Extract the [X, Y] coordinate from the center of the cell holding the provided text.  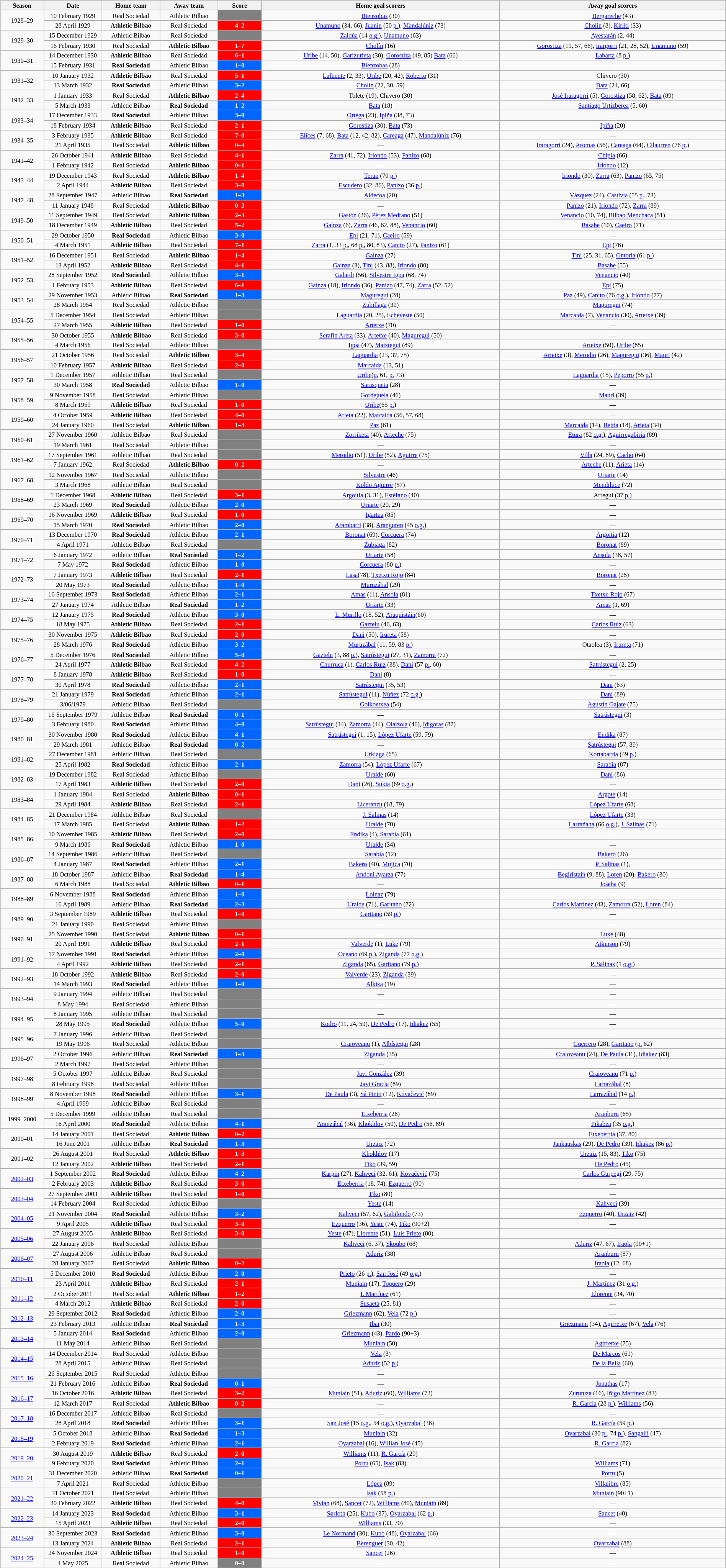
4 April 1992 [73, 964]
8 March 1959 [73, 405]
Vivian (68), Sancet (72), Williams (80), Muniain (89) [381, 1503]
20 April 1991 [73, 944]
Churruca (1), Carlos Ruiz (38), Dani (57 p., 60) [381, 664]
Zurutuza (16), Iñigo Martínez (83) [613, 1393]
1980–81 [22, 739]
Muniain (32) [381, 1433]
3 March 1968 [73, 485]
29 November 1953 [73, 295]
2010–11 [22, 1278]
2021–22 [22, 1498]
Arteche (11), Arieta (14) [613, 465]
Cholín (16) [381, 45]
8 January 1978 [73, 674]
13 January 2024 [73, 1543]
Bienzobas (28) [381, 65]
Bata (18) [381, 105]
Aduriz (52 p.) [381, 1363]
Vázquez (24), Castivia (55 p., 73) [613, 195]
1961–62 [22, 460]
1956–57 [22, 360]
13 December 1970 [73, 534]
15 December 1929 [73, 35]
1993–94 [22, 999]
Paz (49), Canito (76 o.g.), Iriondo (77) [613, 295]
Kodro (11, 24, 59), De Pedro (17), Idiakez (55) [381, 1024]
Urzaiz (15, 83), Tiko (75) [613, 1153]
Carlos Gurpegi (29, 75) [613, 1173]
1997–98 [22, 1078]
1941–42 [22, 160]
14 January 2001 [73, 1134]
1955–56 [22, 340]
1 January 1984 [73, 794]
Argote (14) [613, 794]
1985–86 [22, 839]
Away team [189, 5]
17 April 1983 [73, 784]
Satrústegui (14), Zamorra (44), Olaizola (46), Idígoras (87) [381, 724]
2 October 1996 [73, 1054]
23 February 2013 [73, 1323]
Bata (24, 66) [613, 85]
4 October 1959 [73, 415]
Prieto (26 p.), San José (49 o.g.) [381, 1273]
Season [22, 5]
Urzaiz (72) [381, 1144]
R. García (82) [613, 1443]
12 January 1975 [73, 614]
26 August 2001 [73, 1153]
P. Salinas (1), [613, 864]
Susaeta (25, 81) [381, 1303]
9 April 2005 [73, 1223]
31 October 2021 [73, 1493]
15 March 1970 [73, 524]
Ibai (30) [381, 1323]
Basabe (55) [613, 265]
Larrazábal (14 p.) [613, 1094]
1959–60 [22, 419]
Gastón (26), Pérez Medrano (51) [381, 215]
28 January 2007 [73, 1263]
2018–19 [22, 1438]
4 March 1951 [73, 245]
28 April 1929 [73, 25]
1 December 1957 [73, 375]
31 December 2020 [73, 1473]
10 November 1985 [73, 834]
Griezmann (34), Agirretxe (67), Vela (76) [613, 1323]
1983–84 [22, 799]
Karpin (27), Kahveci (32, 61), Kovačević (75) [381, 1173]
1–7 [240, 45]
Maguregui (28) [381, 295]
3 February 1935 [73, 135]
Marcaida (13, 51) [381, 365]
1954–55 [22, 320]
29 March 1981 [73, 744]
1 September 2002 [73, 1173]
López Ufarte (68) [613, 804]
20 February 2022 [73, 1503]
Arieta (22), Marcaida (56, 57, 68) [381, 415]
Jankauskas (29), De Pedro (39), Idiakez (86 p.) [613, 1144]
26 September 2015 [73, 1373]
18 October 1992 [73, 974]
4 March 1956 [73, 345]
1970–71 [22, 539]
27 January 1974 [73, 604]
Oyarzabal (16), Willian José (45) [381, 1443]
Sarabia (12) [381, 854]
Igartua (85) [381, 514]
2003–04 [22, 1198]
0–4 [240, 145]
14 December 2014 [73, 1353]
Mendiluce (72) [613, 485]
17 September 1961 [73, 455]
3/06/1979 [73, 704]
16 April 1989 [73, 904]
28 September 1947 [73, 195]
18 February 1934 [73, 125]
Uriarte (33) [381, 604]
Joseba (9) [613, 884]
Ziganda (65), Garitano (79 p.) [381, 964]
Muruzábal (29) [381, 584]
1960–61 [22, 439]
Agirretxe (75) [613, 1343]
J. Martínez (31 o.g.) [613, 1283]
18 December 1949 [73, 225]
Ezquerro (36), Yeste (74), Tiko (90+2) [381, 1223]
Amas (1, 69) [613, 604]
Home goal scorers [381, 5]
2001–02 [22, 1158]
2000–01 [22, 1139]
Galardi (56), Silvestre Igoa (68, 74) [381, 275]
Satrústegui (35, 53) [381, 684]
2022–23 [22, 1518]
21 February 2016 [73, 1383]
6 November 1988 [73, 894]
Craioveanu (24), De Paula (31), Idiakez (83) [613, 1054]
6 March 1988 [73, 884]
Ezquerro (40), Urzaiz (42) [613, 1213]
17 December 1933 [73, 115]
Serafín Areta (33), Artetxe (40), Maguregui (50) [381, 335]
12 November 1967 [73, 475]
Boronat (89) [613, 544]
1 January 1933 [73, 95]
Satrústegui (57, 89) [613, 744]
1990–91 [22, 939]
1984–85 [22, 819]
1953–54 [22, 300]
1933–34 [22, 120]
Carlos Ruiz (63) [613, 624]
Uriarte (14) [613, 475]
15 April 2023 [73, 1523]
1994–95 [22, 1019]
2023–24 [22, 1538]
Date [73, 5]
11 May 2014 [73, 1343]
Uralde (60) [381, 774]
Merodio (51), Uribe (52), Aguirre (75) [381, 455]
2012–13 [22, 1318]
19 December 1943 [73, 175]
Aldecoa (20) [381, 195]
5 October 1997 [73, 1073]
26 October 1941 [73, 155]
Zaldúa (14 o.g.), Unamuno (63) [381, 35]
Elices (7, 68), Bata (12, 42, 82), Careaga (47), Mandalúniz (76) [381, 135]
Oyarzabal (30 p., 74 p.), Sangalli (47) [613, 1433]
Etura (82 o.g.), Aguirregabiria (89) [613, 434]
Gaínza (3), Tini (43, 88), Iriondo (80) [381, 265]
De Pedro (45) [613, 1163]
2014–15 [22, 1358]
1996–97 [22, 1058]
Bienzobas (30) [381, 15]
Aranburu (87) [613, 1253]
Marcaida (7), Venancio (30), Artetxe (39) [613, 315]
López Ufarte (33) [613, 814]
Aranzábal (36), Khokhlov (50), De Pedro (56, 89) [381, 1124]
2002–03 [22, 1178]
2020–21 [22, 1478]
Uriarte (20, 29) [381, 505]
1979–80 [22, 719]
Oceano (69 p.), Ziganda (77 o.g.) [381, 954]
Larrañaha (66 o.g.), J. Salinas (71) [613, 824]
Muniain (51), Aduriz (60), Williams (72) [381, 1393]
L. Murillo (18, 52), Araquistáin(60) [381, 614]
28 March 1954 [73, 305]
Loinaz (79) [381, 894]
Griezmann (43), Pardo (90+3) [381, 1333]
Sarabia (87) [613, 764]
13 April 1952 [73, 265]
2016–17 [22, 1398]
Le Normand (30), Kubo (48), Oyarzabal (66) [381, 1533]
1931–32 [22, 80]
Goikoetxea (54) [381, 704]
25 November 1990 [73, 934]
Paz (61) [381, 424]
7 January 1996 [73, 1034]
21 December 1984 [73, 814]
3 February 1980 [73, 724]
1982–83 [22, 779]
Uribe(65 p.) [381, 405]
2024–25 [22, 1558]
21 January 1979 [73, 694]
Endika (87) [613, 734]
23 April 2011 [73, 1283]
Kahveci (6, 37), Skoubo (68) [381, 1243]
San José (15 o.g., 54 o.g.), Oyarzabal (36) [381, 1423]
Arregui (37 p.) [613, 495]
9 January 1994 [73, 994]
Kahveci (39) [613, 1203]
Valverde (23), Ziganda (39) [381, 974]
2017–18 [22, 1418]
19 December 1982 [73, 774]
16 February 1930 [73, 45]
Agustín Gajate (75) [613, 704]
30 November 1975 [73, 634]
Williams (33, 70) [381, 1523]
19 May 1996 [73, 1044]
2006–07 [22, 1258]
Ansola (38, 57) [613, 554]
Uriarte (58) [381, 554]
José Iraragorri (5), Gorostiza (58, 62), Bata (89) [613, 95]
Zorriketa (40), Arteche (75) [381, 434]
1999–2000 [22, 1119]
4 April 1971 [73, 544]
2011–12 [22, 1298]
27 November 1960 [73, 434]
1 December 1968 [73, 495]
Artetxe (70) [381, 325]
Artetxe (50), Uribe (85) [613, 345]
19 March 1961 [73, 445]
1930–31 [22, 60]
18 October 1987 [73, 874]
Dani (50), Irureta (58) [381, 634]
Muniain (90+1) [613, 1493]
Santiago Urtizberea (5, 60) [613, 105]
Lasa(78), Txetxu Rojo (84) [381, 574]
2 October 2011 [73, 1293]
18 May 1975 [73, 624]
1934–35 [22, 140]
12 January 2002 [73, 1163]
Yeste (14) [381, 1203]
21 November 2004 [73, 1213]
Yeste (47), Llorente (51), Luis Prieto (80) [381, 1233]
Muruzábal (11, 59, 83 p.) [381, 644]
1988–89 [22, 899]
Carlos Martínez (43), Zamorra (52), Loren (84) [613, 904]
Gaínza (18), Iriondo (36), Panizo (47, 74), Zarra (52, 52) [381, 285]
Javi Gracia (89) [381, 1084]
2015–16 [22, 1378]
Guerrero (28), Garitano (p. 62) [613, 1044]
8 May 1994 [73, 1004]
Tiko (39, 59) [381, 1163]
Koldo Aguirre (57) [381, 485]
3 September 1989 [73, 914]
30 August 2019 [73, 1453]
1932–33 [22, 100]
Sarasqueta (28) [381, 385]
27 August 2006 [73, 1253]
13 March 1932 [73, 85]
Bakero (26) [613, 854]
1947–48 [22, 200]
P. Salinas (1 o.g.) [613, 964]
1 February 1942 [73, 165]
21 October 1956 [73, 355]
27 December 1981 [73, 754]
7 April 2021 [73, 1483]
8 November 1998 [73, 1094]
Laguardia (23, 37, 75) [381, 355]
29 April 1984 [73, 804]
Vela (3) [381, 1353]
2004–05 [22, 1218]
Venancio (10, 74), Bilbao Menchaca (51) [613, 215]
Lafuente (2, 33), Uribe (20, 42), Roberto (31) [381, 75]
1977–78 [22, 679]
5 December 1976 [73, 654]
1951–52 [22, 260]
27 September 2003 [73, 1193]
3–4 [240, 355]
4 March 2012 [73, 1303]
Zamorra (54), López Ufarte (67) [381, 764]
Iraola (12, 68) [613, 1263]
14 February 2004 [73, 1203]
1968–69 [22, 500]
14 December 1930 [73, 55]
9 November 1958 [73, 395]
Sancet (40) [613, 1513]
Muniain (50) [381, 1343]
Gaztelu (46, 63) [381, 624]
Escudero (32, 86), Panizo (36 p.) [381, 185]
Iriondo (12) [613, 165]
1974–75 [22, 619]
1992–93 [22, 979]
1975–76 [22, 639]
20 May 1973 [73, 584]
Bergareche (43) [613, 15]
12 March 2017 [73, 1403]
Marcaida (14), Beitia (18), Arieta (34) [613, 424]
1971–72 [22, 559]
Llorente (34, 70) [613, 1293]
Kortabarria (49 p.) [613, 754]
Uralde (34) [381, 844]
1952–53 [22, 280]
Chivero (30) [613, 75]
Aduriz (38) [381, 1253]
2 March 1997 [73, 1063]
15 February 1931 [73, 65]
24 April 1977 [73, 664]
Away goal scorers [613, 5]
24 January 1960 [73, 424]
Zubillaga (30) [381, 305]
Bakero (40), Mujica (70) [381, 864]
Gorostiza (30), Bata (73) [381, 125]
16 September 1973 [73, 594]
1978–79 [22, 699]
Dani (8) [381, 674]
Cholín (8), Kiriki (33) [613, 25]
Liceranzu (18, 79) [381, 804]
Villa (24, 89), Cacho (64) [613, 455]
27 March 1955 [73, 325]
Igoa (47), Maiztegui (89) [381, 345]
Alkiza (19) [381, 984]
28 March 1976 [73, 644]
Ipiña (20) [613, 125]
1928–29 [22, 20]
I. Martínez (61) [381, 1293]
1929–30 [22, 40]
8 February 1998 [73, 1084]
Portu (65), Isak (83) [381, 1463]
1986–87 [22, 859]
7 May 1972 [73, 564]
Gaínza (6), Zarra (46, 62, 88), Venancio (60) [381, 225]
Valverde (1), Luke (79) [381, 944]
Unamuno (34, 66), Juanín (50 p.), Mandalúniz (73) [381, 25]
Jonathas (17) [613, 1383]
16 April 2000 [73, 1124]
2005–06 [22, 1238]
Dani (26), Sukia (69 o.g.) [381, 784]
Laguardia (15), Peporro (55 p.) [613, 375]
Satrústegui (3) [613, 714]
Dani (63) [613, 684]
5–1 [240, 75]
Labarta (8 p.) [613, 55]
1995–96 [22, 1039]
16 December 2017 [73, 1413]
Villalibre (85) [613, 1483]
Luke (48) [613, 934]
Cholín (22, 30, 59) [381, 85]
16 November 1969 [73, 514]
Begiristain (9, 88), Loren (20), Bakero (30) [613, 874]
Atkinson (79) [613, 944]
Urkiaga (65) [381, 754]
17 November 1991 [73, 954]
Corcuera (80 p.) [381, 564]
5 December 1954 [73, 315]
23 March 1969 [73, 505]
Arambarri (38), Aranguren (45 o.g.) [381, 524]
4 January 1987 [73, 864]
Gaztelu (3, 88 p.), Satrústegui (27, 31), Zamorra (72) [381, 654]
Andoni Ayarza (77) [381, 874]
Iriondo (30), Zarra (63), Panizo (65, 75) [613, 175]
16 October 2016 [73, 1393]
Iraragorri (24), Aromas (56), Careaga (64), Cilaurren (76 p.) [613, 145]
11 September 1949 [73, 215]
Khokhlov (17) [381, 1153]
Txetxu Rojo (67) [613, 594]
7–1 [240, 245]
1991–92 [22, 959]
Garitano (59 p.) [381, 914]
30 October 1955 [73, 335]
Williams (11), R. García (29) [381, 1453]
Craioveanu (71 p.) [613, 1073]
21 January 1990 [73, 924]
10 February 1957 [73, 365]
Ortega (23), Ipiña (38, 73) [381, 115]
28 April 2015 [73, 1363]
6 January 1972 [73, 554]
1981–82 [22, 759]
Craioveanu (1), Albístegui (28) [381, 1044]
28 April 2018 [73, 1423]
2–4 [240, 95]
R. García (59 p.) [613, 1423]
López (89) [381, 1483]
5 December 1999 [73, 1114]
16 December 1951 [73, 255]
Larrazábal (8) [613, 1084]
1976–77 [22, 659]
Argoitia (12) [613, 534]
1972–73 [22, 579]
24 November 2024 [73, 1553]
5 October 2018 [73, 1433]
Dani (89) [613, 694]
Tolete (19), Chivero (30) [381, 95]
29 September 2012 [73, 1313]
1989–90 [22, 919]
30 March 1958 [73, 385]
Venancio (40) [613, 275]
14 January 2023 [73, 1513]
Sancet (26) [381, 1553]
Portu (5) [613, 1473]
Oyarzabal (88) [613, 1543]
Otaolea (3), Irureta (71) [613, 644]
9 February 2020 [73, 1463]
Panizo (21), Iriondo (72), Zarra (89) [613, 205]
30 September 2023 [73, 1533]
5 March 1933 [73, 105]
Argoitia (3, 31), Estéfano (40) [381, 495]
Epi (76) [613, 245]
1949–50 [22, 220]
30 April 1978 [73, 684]
5 December 2010 [73, 1273]
Aranburu (65) [613, 1114]
De Paula (3), Sá Pinto (12), Kovačević (89) [381, 1094]
30 November 1980 [73, 734]
Artetxe (3), Merodio (26), Maguregui (36), Mauri (42) [613, 355]
Williams (71) [613, 1463]
Satrústegui (1, 15), López Ufarte (59, 79) [381, 734]
Muniain (17), Toquero (29) [381, 1283]
Uribe(p. 61, p. 73) [381, 375]
Uralde (70) [381, 824]
1969–70 [22, 519]
11 January 1948 [73, 205]
14 March 1993 [73, 984]
Kahveci (57, 62), Gabilondo (73) [381, 1213]
1998–99 [22, 1099]
5–2 [240, 225]
Teran (70 p.) [381, 175]
Gorostiza (19, 57, 66), Irargorri (21, 28, 52), Unamuno (59) [613, 45]
27 August 2005 [73, 1233]
Etxeberria (37, 80) [613, 1134]
7 January 1973 [73, 574]
Berenguer (30, 42) [381, 1543]
2019–20 [22, 1458]
Amas (11), Ansola (81) [381, 594]
Pikabea (35 o.g.) [613, 1124]
Sørloth (25), Kubo (37), Oyarzabal (62 p.) [381, 1513]
Isak (58 p.) [381, 1493]
Gaínza (27) [381, 255]
2013–14 [22, 1338]
Dani (86) [613, 774]
5 January 2014 [73, 1333]
7–0 [240, 135]
4 April 1999 [73, 1104]
1973–74 [22, 599]
1987–88 [22, 879]
10 February 1929 [73, 15]
0–0 [240, 1563]
Score [240, 5]
16 September 1979 [73, 714]
17 March 1985 [73, 824]
22 January 2006 [73, 1243]
Zarra (41, 72), Iriondo (53), Panizo (68) [381, 155]
29 October 1950 [73, 235]
Zubiaga (82) [381, 544]
1950–51 [22, 240]
28 September 1952 [73, 275]
Javi González (39) [381, 1073]
2 February 2003 [73, 1183]
Etxeberria (18, 74), Ezquerro (90) [381, 1183]
Endika (4), Sarabia (61) [381, 834]
Tini (25, 31, 65), Ontoria (61 p.) [613, 255]
R. García (28 p.), Williams (56) [613, 1403]
De la Bella (60) [613, 1363]
10 January 1932 [73, 75]
1957–58 [22, 380]
Epi (75) [613, 285]
Home team [131, 5]
14 September 1986 [73, 854]
Basabe (10), Caeiro (71) [613, 225]
Silvestre (46) [381, 475]
Gordejuela (46) [381, 395]
Laguardia (20, 25), Echeveste (50) [381, 315]
Uralde (71), Garitano (72) [381, 904]
Uribe (14, 50), Garizurieta (30), Gorostiza (49, 85) Bata (66) [381, 55]
4 May 2025 [73, 1563]
Etxeberria (26) [381, 1114]
Satrústegui (2, 25) [613, 664]
1967–68 [22, 480]
Ayestarán (2, 44) [613, 35]
28 May 1995 [73, 1024]
Ziganda (35) [381, 1054]
Aduriz (47, 67), Iraola (90+1) [613, 1243]
8 January 1995 [73, 1014]
Boronat (69), Corcuera (74) [381, 534]
7 January 1962 [73, 465]
Boronat (25) [613, 574]
Chipia (66) [613, 155]
2 February 2019 [73, 1443]
Tiko (80) [381, 1193]
16 June 2001 [73, 1144]
1943–44 [22, 180]
1 February 1953 [73, 285]
Griezmann (62), Vela (72 p.) [381, 1313]
Zarra (1, 33 p., 68 p., 80, 83), Canito (27), Panizo (61) [381, 245]
9 March 1986 [73, 844]
J. Salinas (14) [381, 814]
Mauri (39) [613, 395]
Maguregui (74) [613, 305]
1958–59 [22, 400]
21 April 1935 [73, 145]
25 April 1982 [73, 764]
De Marcos (61) [613, 1353]
2 April 1944 [73, 185]
Satrústegui (11), Núñez (72 o.g.) [381, 694]
Epi (21, 71), Caeiro (59) [381, 235]
0–3 [240, 205]
